Locate the cell with the specified text and output its [X, Y] center coordinate. 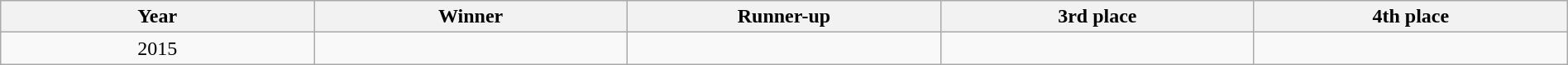
3rd place [1097, 17]
4th place [1411, 17]
Winner [471, 17]
Year [157, 17]
Runner-up [784, 17]
2015 [157, 48]
